Scan for the cell matching the given text and deliver its (X, Y) coordinate at center. 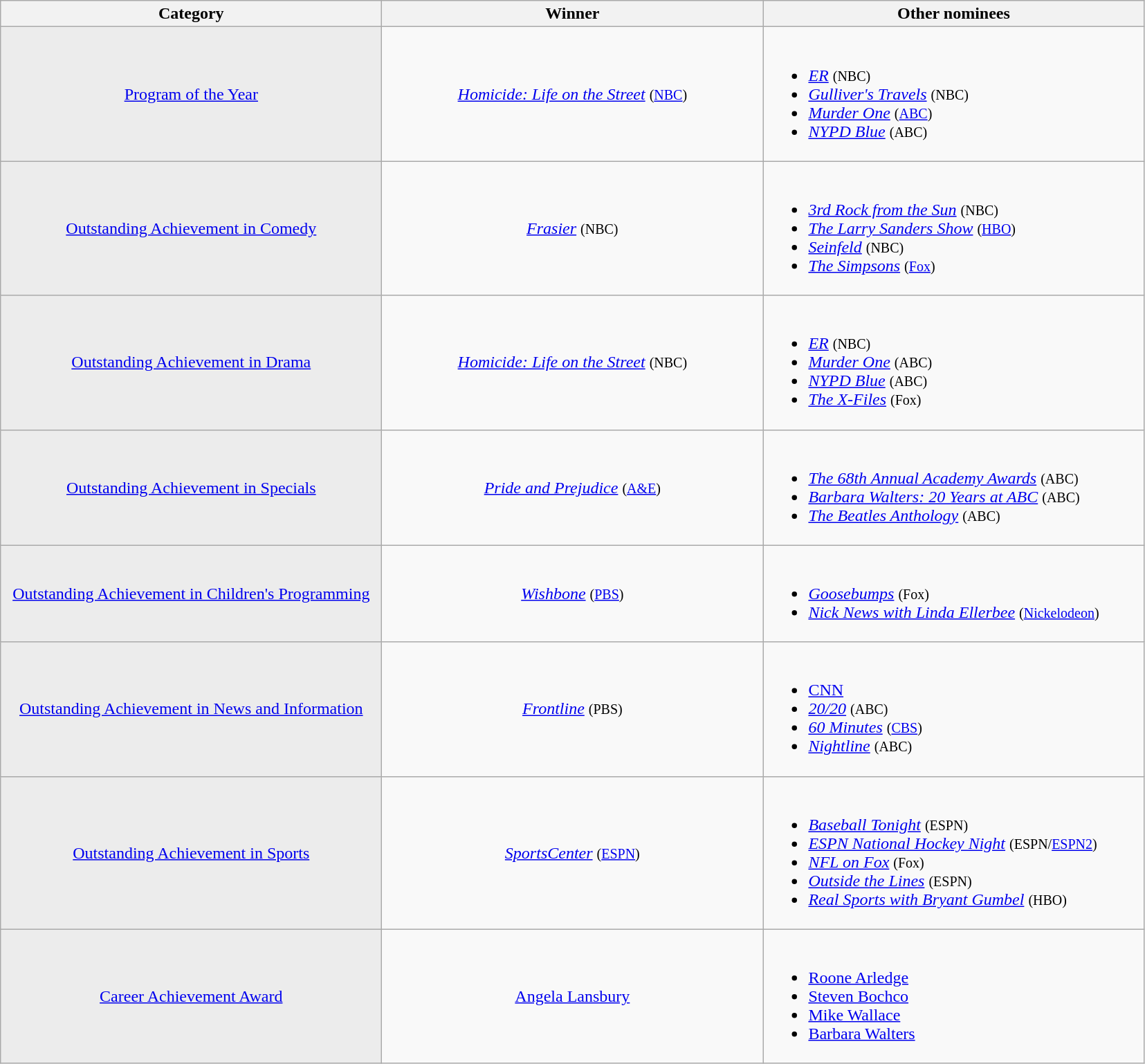
Outstanding Achievement in Specials (191, 487)
Frasier (NBC) (573, 228)
Career Achievement Award (191, 996)
3rd Rock from the Sun (NBC)The Larry Sanders Show (HBO)Seinfeld (NBC)The Simpsons (Fox) (953, 228)
Outstanding Achievement in Comedy (191, 228)
The 68th Annual Academy Awards (ABC)Barbara Walters: 20 Years at ABC (ABC)The Beatles Anthology (ABC) (953, 487)
Baseball Tonight (ESPN)ESPN National Hockey Night (ESPN/ESPN2)NFL on Fox (Fox)Outside the Lines (ESPN)Real Sports with Bryant Gumbel (HBO) (953, 852)
Roone ArledgeSteven BochcoMike WallaceBarbara Walters (953, 996)
Angela Lansbury (573, 996)
Program of the Year (191, 94)
Goosebumps (Fox)Nick News with Linda Ellerbee (Nickelodeon) (953, 594)
Other nominees (953, 14)
Outstanding Achievement in News and Information (191, 709)
Frontline (PBS) (573, 709)
CNN20/20 (ABC)60 Minutes (CBS)Nightline (ABC) (953, 709)
Outstanding Achievement in Drama (191, 363)
ER (NBC)Murder One (ABC)NYPD Blue (ABC)The X-Files (Fox) (953, 363)
Wishbone (PBS) (573, 594)
Pride and Prejudice (A&E) (573, 487)
SportsCenter (ESPN) (573, 852)
Winner (573, 14)
Outstanding Achievement in Children's Programming (191, 594)
Category (191, 14)
Outstanding Achievement in Sports (191, 852)
ER (NBC)Gulliver's Travels (NBC)Murder One (ABC)NYPD Blue (ABC) (953, 94)
